Return the [X, Y] coordinate for the center point of the cell that contains the specified text.  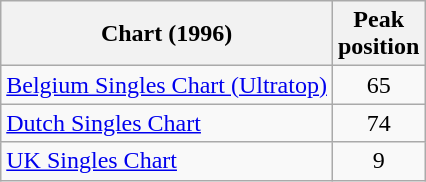
Belgium Singles Chart (Ultratop) [167, 85]
65 [378, 85]
UK Singles Chart [167, 161]
9 [378, 161]
74 [378, 123]
Dutch Singles Chart [167, 123]
Peakposition [378, 34]
Chart (1996) [167, 34]
